Search for the cell housing the specified text and yield its (x, y) center coordinate. 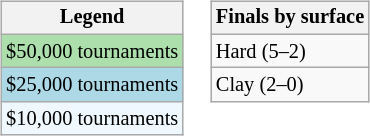
$10,000 tournaments (92, 119)
Hard (5–2) (290, 51)
Clay (2–0) (290, 85)
Finals by surface (290, 18)
$25,000 tournaments (92, 85)
Legend (92, 18)
$50,000 tournaments (92, 51)
